Search for the cell housing the specified text and yield its [x, y] center coordinate. 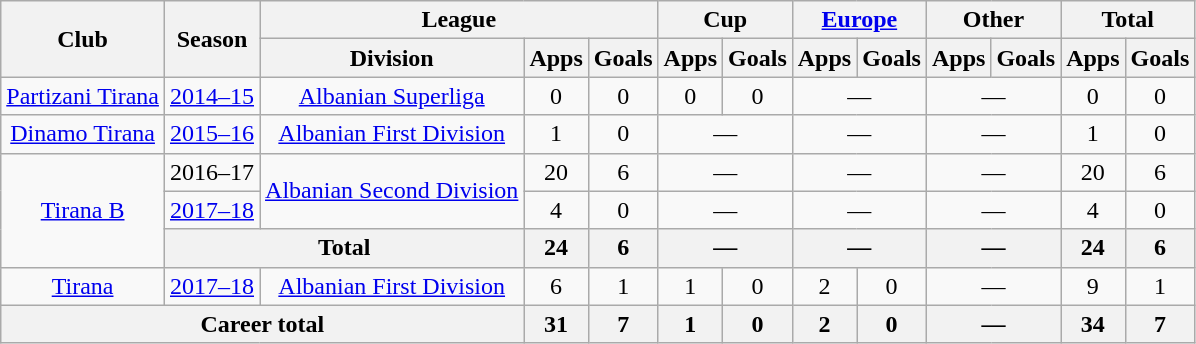
9 [1093, 286]
2015–16 [212, 134]
Division [392, 58]
31 [556, 324]
Albanian Superliga [392, 96]
2014–15 [212, 96]
Albanian Second Division [392, 191]
Season [212, 39]
Partizani Tirana [83, 96]
Other [993, 20]
Europe [859, 20]
34 [1093, 324]
Tirana B [83, 210]
League [460, 20]
Tirana [83, 286]
2016–17 [212, 172]
Career total [262, 324]
Dinamo Tirana [83, 134]
Club [83, 39]
Cup [725, 20]
